Provide the [X, Y] coordinate of the cell's center where the given text is located.  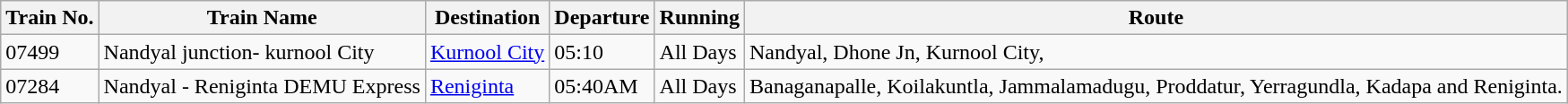
Reniginta [487, 86]
07284 [50, 86]
Nandyal junction- kurnool City [262, 52]
Nandyal, Dhone Jn, Kurnool City, [1156, 52]
07499 [50, 52]
Destination [487, 18]
05:40AM [602, 86]
Nandyal - Reniginta DEMU Express [262, 86]
Train Name [262, 18]
Running [699, 18]
Route [1156, 18]
Kurnool City [487, 52]
Train No. [50, 18]
05:10 [602, 52]
Departure [602, 18]
Banaganapalle, Koilakuntla, Jammalamadugu, Proddatur, Yerragundla, Kadapa and Reniginta. [1156, 86]
